Detect which cell encompasses the target text, then output its [X, Y] center coordinate. 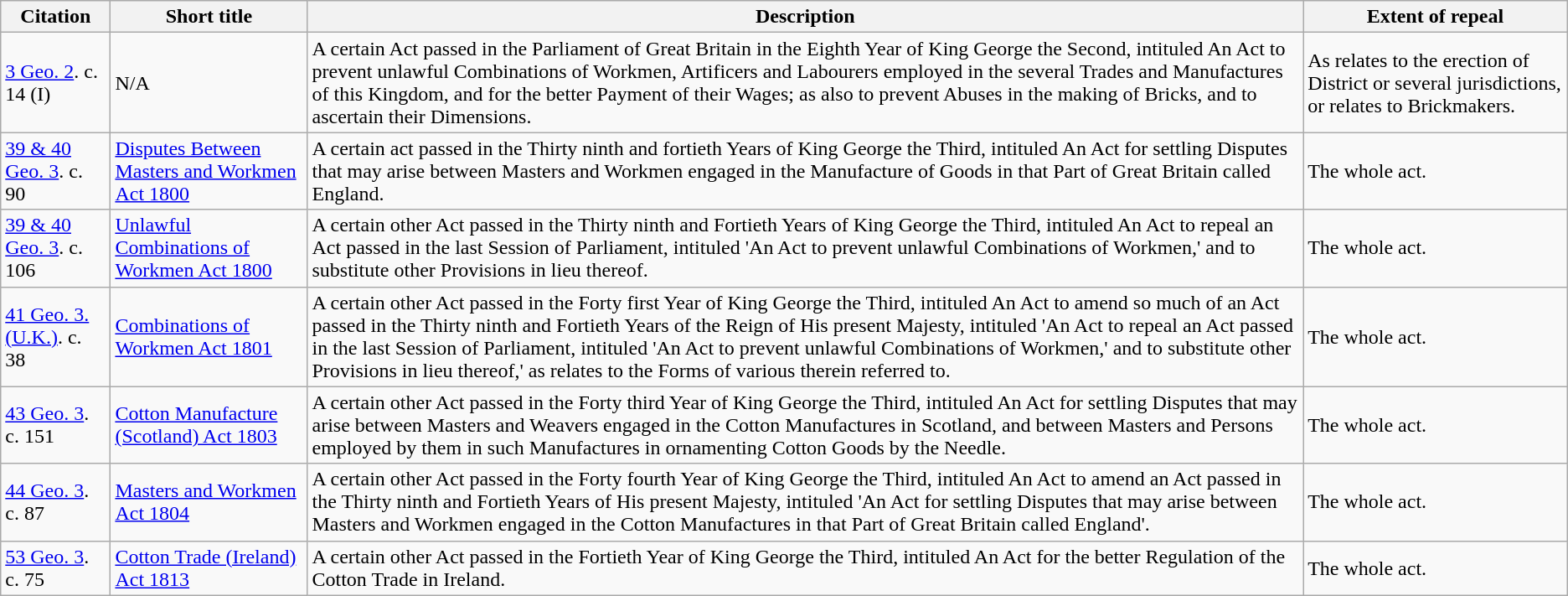
53 Geo. 3. c. 75 [55, 568]
Extent of repeal [1436, 17]
As relates to the erection of District or several jurisdictions, or relates to Brickmakers. [1436, 82]
Disputes Between Masters and Workmen Act 1800 [209, 171]
N/A [209, 82]
Unlawful Combinations of Workmen Act 1800 [209, 248]
3 Geo. 2. c. 14 (I) [55, 82]
43 Geo. 3. c. 151 [55, 425]
Citation [55, 17]
Combinations of Workmen Act 1801 [209, 337]
39 & 40 Geo. 3. c. 106 [55, 248]
Description [806, 17]
Short title [209, 17]
Cotton Trade (Ireland) Act 1813 [209, 568]
44 Geo. 3. c. 87 [55, 502]
39 & 40 Geo. 3. c. 90 [55, 171]
A certain other Act passed in the Fortieth Year of King George the Third, intituled An Act for the better Regulation of the Cotton Trade in Ireland. [806, 568]
41 Geo. 3. (U.K.). c. 38 [55, 337]
Cotton Manufacture (Scotland) Act 1803 [209, 425]
Masters and Workmen Act 1804 [209, 502]
